Provide the (X, Y) coordinate of the cell's center where the given text is located.  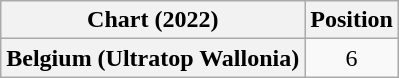
Position (352, 20)
6 (352, 58)
Chart (2022) (153, 20)
Belgium (Ultratop Wallonia) (153, 58)
